Output the (X, Y) coordinate of the center of the cell containing the given text.  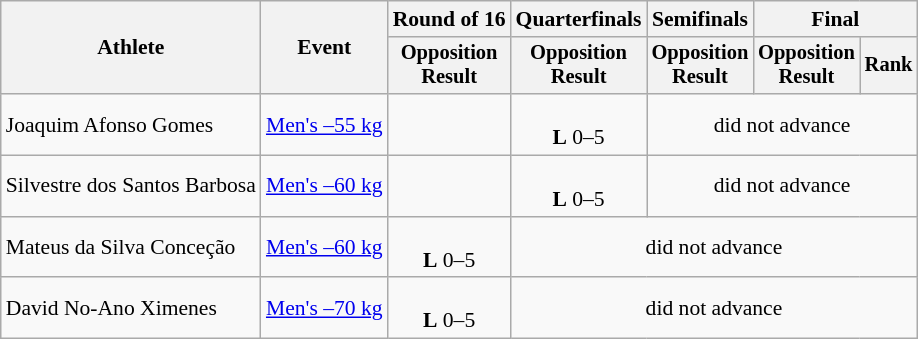
David No-Ano Ximenes (131, 308)
Men's –70 kg (324, 308)
Rank (889, 66)
Quarterfinals (579, 19)
Silvestre dos Santos Barbosa (131, 186)
Final (835, 19)
Event (324, 48)
Joaquim Afonso Gomes (131, 124)
Round of 16 (450, 19)
Men's –55 kg (324, 124)
Athlete (131, 48)
Semifinals (700, 19)
Mateus da Silva Conceção (131, 248)
